Determine the [X, Y] coordinate at the center of the cell enclosing the given text.  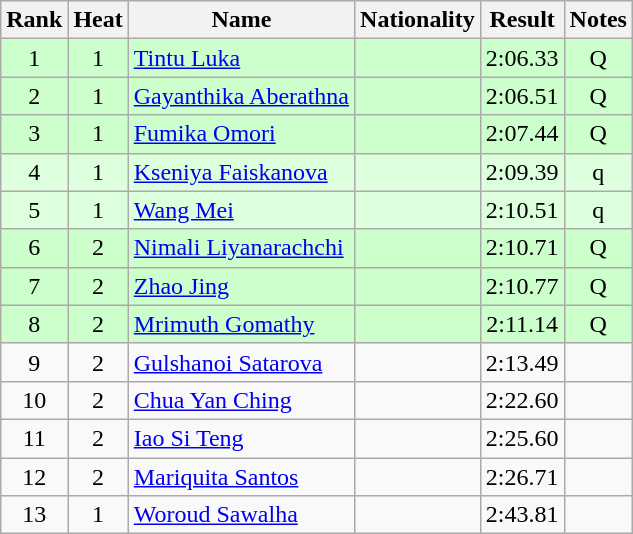
7 [34, 286]
Gulshanoi Satarova [241, 362]
2:09.39 [522, 172]
Mariquita Santos [241, 477]
Result [522, 20]
Nationality [418, 20]
2:07.44 [522, 134]
Iao Si Teng [241, 438]
Chua Yan Ching [241, 400]
2:06.51 [522, 96]
2:43.81 [522, 515]
3 [34, 134]
9 [34, 362]
Notes [598, 20]
Fumika Omori [241, 134]
Tintu Luka [241, 58]
10 [34, 400]
Kseniya Faiskanova [241, 172]
8 [34, 324]
2:10.77 [522, 286]
2:22.60 [522, 400]
2:06.33 [522, 58]
Gayanthika Aberathna [241, 96]
Wang Mei [241, 210]
2:25.60 [522, 438]
Zhao Jing [241, 286]
Nimali Liyanarachchi [241, 248]
6 [34, 248]
Heat [98, 20]
2:10.71 [522, 248]
12 [34, 477]
11 [34, 438]
2:10.51 [522, 210]
4 [34, 172]
Name [241, 20]
2:26.71 [522, 477]
5 [34, 210]
Woroud Sawalha [241, 515]
Mrimuth Gomathy [241, 324]
13 [34, 515]
2:13.49 [522, 362]
Rank [34, 20]
2:11.14 [522, 324]
